Identify which cell holds the provided text, then report its [X, Y] central coordinate. 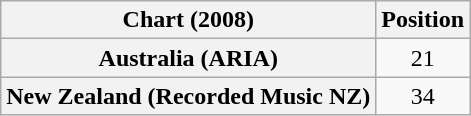
Position [423, 20]
34 [423, 96]
New Zealand (Recorded Music NZ) [188, 96]
Australia (ARIA) [188, 58]
Chart (2008) [188, 20]
21 [423, 58]
